Identify which cell holds the provided text, then report its (x, y) central coordinate. 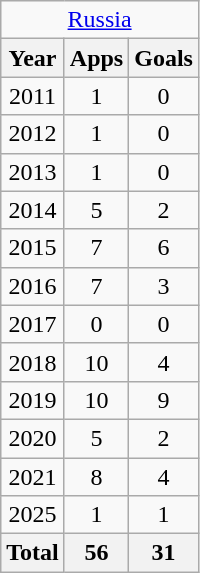
2014 (33, 210)
8 (96, 477)
2015 (33, 248)
2018 (33, 362)
3 (164, 286)
2017 (33, 324)
6 (164, 248)
56 (96, 553)
9 (164, 400)
2019 (33, 400)
2016 (33, 286)
2012 (33, 134)
2021 (33, 477)
Year (33, 58)
Russia (100, 20)
2011 (33, 96)
Goals (164, 58)
31 (164, 553)
2020 (33, 438)
Apps (96, 58)
2025 (33, 515)
2013 (33, 172)
Total (33, 553)
